For the text-containing cell, return its midpoint in [x, y] coordinate format. 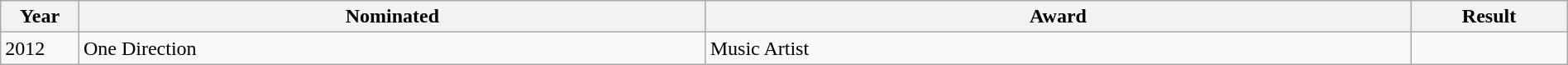
One Direction [392, 48]
2012 [40, 48]
Result [1489, 17]
Music Artist [1059, 48]
Year [40, 17]
Nominated [392, 17]
Award [1059, 17]
